Determine the [x, y] coordinate at the center of the cell enclosing the given text.  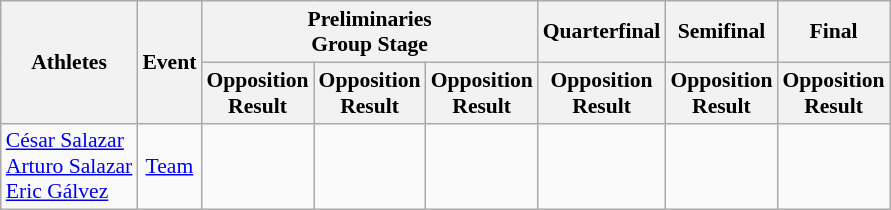
César SalazarArturo SalazarEric Gálvez [70, 166]
Event [169, 62]
Quarterfinal [602, 32]
Athletes [70, 62]
Final [833, 32]
Team [169, 166]
Semifinal [721, 32]
PreliminariesGroup Stage [369, 32]
